Determine the (X, Y) coordinate at the center of the cell enclosing the given text.  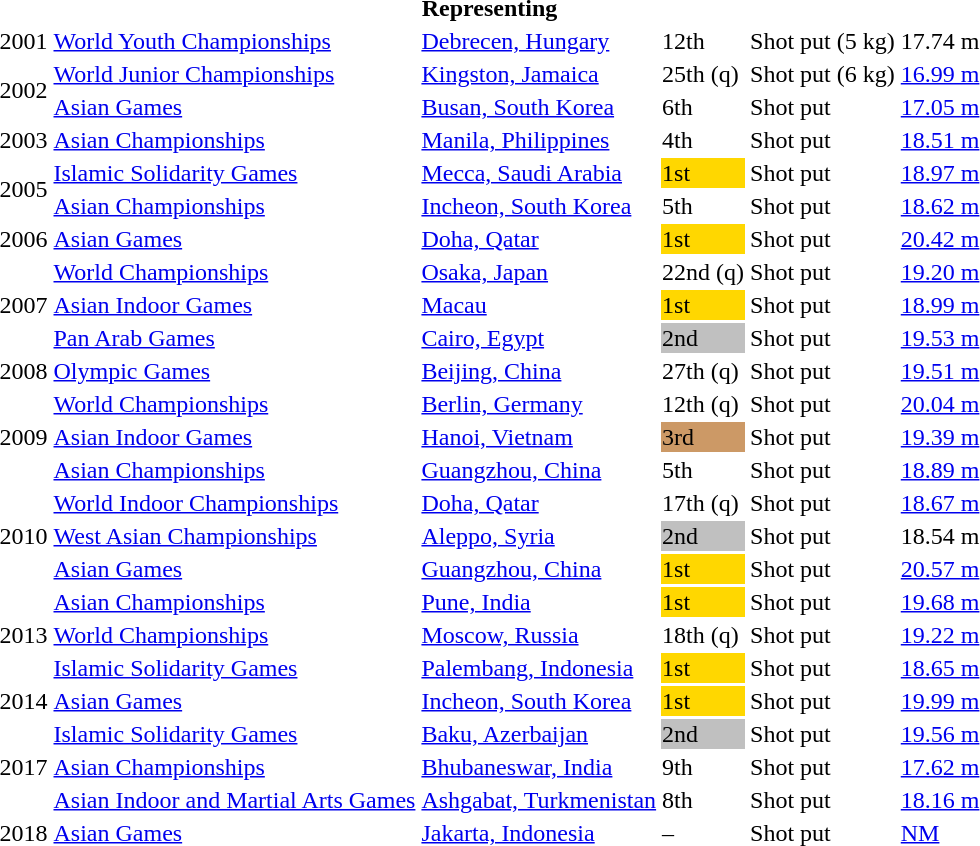
Baku, Azerbaijan (539, 734)
Pune, India (539, 602)
Bhubaneswar, India (539, 767)
Shot put (6 kg) (823, 74)
9th (704, 767)
8th (704, 800)
22nd (q) (704, 272)
Moscow, Russia (539, 635)
Kingston, Jamaica (539, 74)
3rd (704, 437)
West Asian Championships (234, 536)
Debrecen, Hungary (539, 41)
17th (q) (704, 503)
Cairo, Egypt (539, 338)
World Junior Championships (234, 74)
12th (704, 41)
4th (704, 140)
Busan, South Korea (539, 107)
Osaka, Japan (539, 272)
World Youth Championships (234, 41)
Pan Arab Games (234, 338)
Ashgabat, Turkmenistan (539, 800)
Berlin, Germany (539, 404)
12th (q) (704, 404)
Shot put (5 kg) (823, 41)
Aleppo, Syria (539, 536)
Olympic Games (234, 371)
Asian Indoor and Martial Arts Games (234, 800)
World Indoor Championships (234, 503)
27th (q) (704, 371)
18th (q) (704, 635)
Macau (539, 305)
Manila, Philippines (539, 140)
Mecca, Saudi Arabia (539, 173)
Beijing, China (539, 371)
Palembang, Indonesia (539, 668)
Hanoi, Vietnam (539, 437)
6th (704, 107)
25th (q) (704, 74)
